Search for the cell housing the specified text and yield its [X, Y] center coordinate. 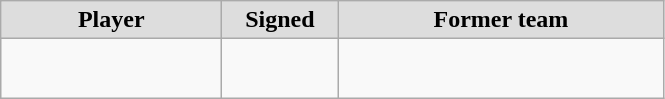
Player [112, 20]
Former team [501, 20]
Signed [280, 20]
